Capture the cell that displays the provided text and extract its (X, Y) central coordinate. 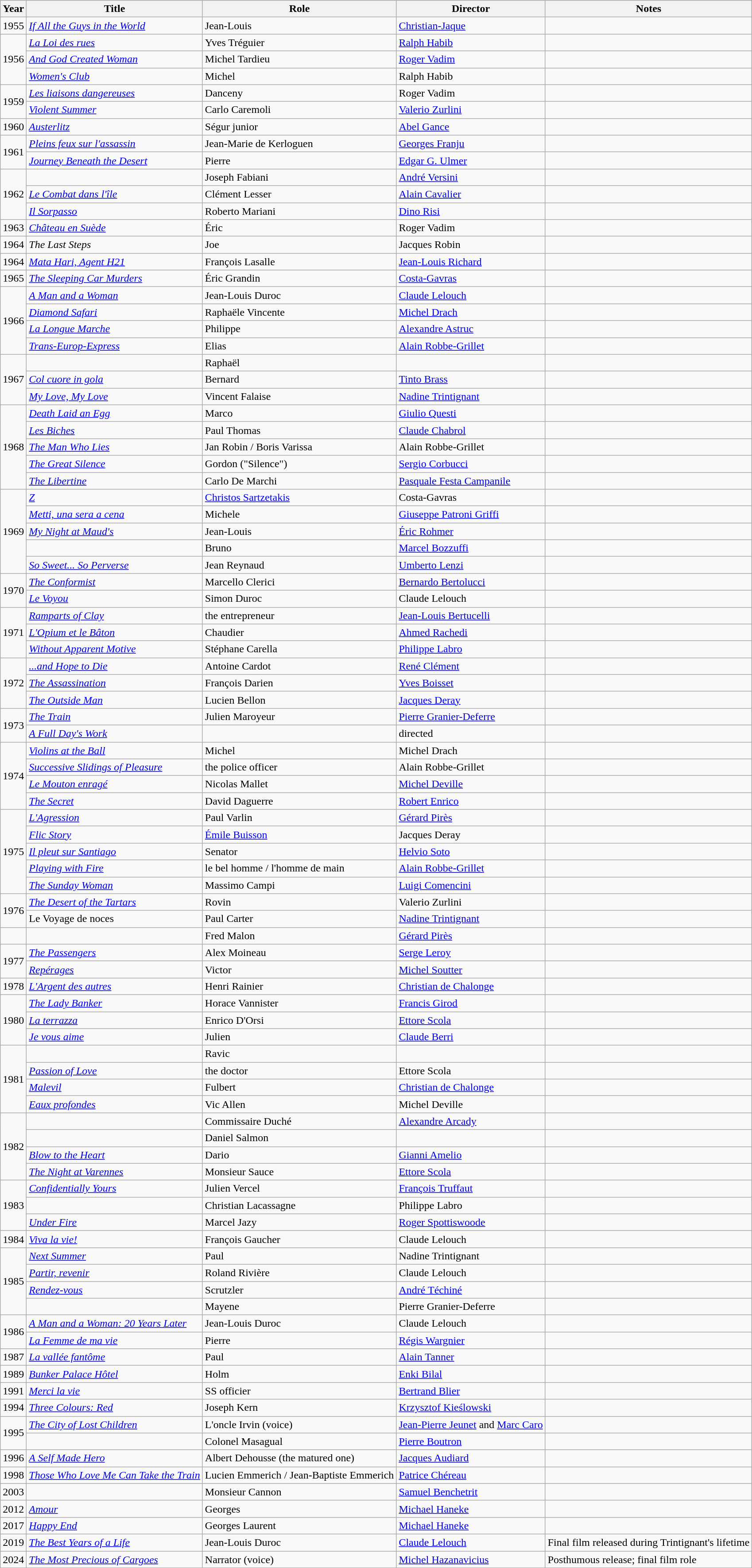
Alexandre Arcady (471, 1121)
1981 (13, 1079)
Carlo De Marchi (299, 480)
2024 (13, 1559)
André Téchiné (471, 1290)
Flic Story (115, 835)
Antoine Cardot (299, 666)
Julien Vercel (299, 1189)
La vallée fantôme (115, 1357)
Francis Girod (471, 1003)
Christian-Jaque (471, 26)
My Night at Maud's (115, 531)
Henri Rainier (299, 986)
The Secret (115, 801)
Vincent Falaise (299, 396)
The Best Years of a Life (115, 1542)
Ravic (299, 1054)
Je vous aime (115, 1037)
Ségur junior (299, 127)
1956 (13, 59)
The Lady Banker (115, 1003)
Tinto Brass (471, 379)
Holm (299, 1374)
Julien Maroyeur (299, 716)
Les Biches (115, 430)
Fred Malon (299, 936)
Le Voyage de noces (115, 919)
1968 (13, 447)
Year (13, 9)
Jean-Marie de Kerloguen (299, 143)
Lucien Emmerich / Jean-Baptiste Emmerich (299, 1475)
The Great Silence (115, 464)
The Train (115, 716)
Rendez-vous (115, 1290)
Pierre Boutron (471, 1441)
The Conformist (115, 582)
1982 (13, 1146)
1983 (13, 1205)
Gordon ("Silence") (299, 464)
Those Who Love Me Can Take the Train (115, 1475)
1998 (13, 1475)
1969 (13, 531)
André Versini (471, 177)
Le Voyou (115, 599)
Helvio Soto (471, 852)
The Man Who Lies (115, 447)
The Most Precious of Cargoes (115, 1559)
Pasquale Festa Campanile (471, 480)
Fulbert (299, 1088)
Paul Thomas (299, 430)
Paul Carter (299, 919)
A Man and a Woman: 20 Years Later (115, 1324)
Marco (299, 413)
1984 (13, 1239)
The Desert of the Tartars (115, 902)
the police officer (299, 767)
Alain Tanner (471, 1357)
Michel Tardieu (299, 59)
Joseph Kern (299, 1408)
2012 (13, 1509)
Michele (299, 515)
Enki Bilal (471, 1374)
Philippe (299, 329)
The Passengers (115, 952)
1994 (13, 1408)
Robert Enrico (471, 801)
Samuel Benchetrit (471, 1492)
Bunker Palace Hôtel (115, 1374)
Albert Dehousse (the matured one) (299, 1458)
Carlo Caremoli (299, 110)
So Sweet... So Perverse (115, 565)
1986 (13, 1332)
Merci la vie (115, 1391)
Michel Soutter (471, 969)
Joe (299, 245)
Jean-Louis Richard (471, 262)
Partir, revenir (115, 1273)
Émile Buisson (299, 835)
Simon Duroc (299, 599)
Clément Lesser (299, 194)
Trans-Europ-Express (115, 346)
Repérages (115, 969)
A Self Made Hero (115, 1458)
Director (471, 9)
La Longue Marche (115, 329)
Monsieur Cannon (299, 1492)
Alexandre Astruc (471, 329)
1960 (13, 127)
Marcel Bozzuffi (471, 548)
Patrice Chéreau (471, 1475)
1959 (13, 101)
Diamond Safari (115, 312)
My Love, My Love (115, 396)
Gianni Amelio (471, 1155)
If All the Guys in the World (115, 26)
Monsieur Sauce (299, 1172)
Raphaël (299, 363)
1972 (13, 683)
Violent Summer (115, 110)
Scrutzler (299, 1290)
Jean-Louis Bertucelli (471, 616)
The Sunday Woman (115, 885)
René Clément (471, 666)
The Outside Man (115, 700)
Roger Spottiswoode (471, 1222)
Château en Suède (115, 228)
La terrazza (115, 1020)
Il Sorpasso (115, 211)
Éric Rohmer (471, 531)
La Loi des rues (115, 43)
The Last Steps (115, 245)
Mayene (299, 1307)
The City of Lost Children (115, 1425)
Alain Cavalier (471, 194)
1995 (13, 1433)
Ramparts of Clay (115, 616)
Next Summer (115, 1256)
1978 (13, 986)
Senator (299, 852)
Successive Slidings of Pleasure (115, 767)
Commissaire Duché (299, 1121)
Marcello Clerici (299, 582)
Metti, una sera a cena (115, 515)
Women's Club (115, 76)
Title (115, 9)
François Gaucher (299, 1239)
Christos Sartzetakis (299, 498)
Edgar G. Ulmer (471, 160)
Jan Robin / Boris Varissa (299, 447)
Playing with Fire (115, 868)
Dario (299, 1155)
Austerlitz (115, 127)
Final film released during Trintignant's lifetime (648, 1542)
...and Hope to Die (115, 666)
Without Apparent Motive (115, 649)
Victor (299, 969)
Z (115, 498)
Michel Hazanavicius (471, 1559)
Notes (648, 9)
1966 (13, 321)
Narrator (voice) (299, 1559)
Giuseppe Patroni Griffi (471, 515)
Death Laid an Egg (115, 413)
Bernardo Bertolucci (471, 582)
David Daguerre (299, 801)
Chaudier (299, 632)
Georges (299, 1509)
Le Mouton enragé (115, 784)
Under Fire (115, 1222)
Éric Grandin (299, 279)
1989 (13, 1374)
Eaux profondes (115, 1104)
Joseph Fabiani (299, 177)
The Assassination (115, 683)
Alex Moineau (299, 952)
Yves Boisset (471, 683)
Yves Tréguier (299, 43)
Lucien Bellon (299, 700)
L'Argent des autres (115, 986)
Roberto Mariani (299, 211)
1975 (13, 852)
Vic Allen (299, 1104)
The Sleeping Car Murders (115, 279)
directed (471, 733)
Abel Gance (471, 127)
Role (299, 9)
L'oncle Irvin (voice) (299, 1425)
Bruno (299, 548)
Roland Rivière (299, 1273)
1955 (13, 26)
1973 (13, 725)
Massimo Campi (299, 885)
the doctor (299, 1071)
Les liaisons dangereuses (115, 93)
1977 (13, 961)
2019 (13, 1542)
1991 (13, 1391)
the entrepreneur (299, 616)
Claude Berri (471, 1037)
Umberto Lenzi (471, 565)
Violins at the Ball (115, 751)
Georges Franju (471, 143)
Journey Beneath the Desert (115, 160)
Stéphane Carella (299, 649)
Posthumous release; final film role (648, 1559)
2003 (13, 1492)
L'Agression (115, 818)
Malevil (115, 1088)
Régis Wargnier (471, 1340)
Ahmed Rachedi (471, 632)
1962 (13, 194)
Christian Lacassagne (299, 1205)
1974 (13, 776)
Julien (299, 1037)
Jean-Pierre Jeunet and Marc Caro (471, 1425)
Mata Hari, Agent H21 (115, 262)
La Femme de ma vie (115, 1340)
2017 (13, 1525)
1996 (13, 1458)
Luigi Comencini (471, 885)
1963 (13, 228)
Dino Risi (471, 211)
Viva la vie! (115, 1239)
Horace Vannister (299, 1003)
1980 (13, 1020)
A Full Day's Work (115, 733)
Bernard (299, 379)
Confidentially Yours (115, 1189)
Three Colours: Red (115, 1408)
Enrico D'Orsi (299, 1020)
Nicolas Mallet (299, 784)
Happy End (115, 1525)
Georges Laurent (299, 1525)
The Night at Varennes (115, 1172)
Jean Reynaud (299, 565)
Marcel Jazy (299, 1222)
1976 (13, 910)
Krzysztof Kieślowski (471, 1408)
Il pleut sur Santiago (115, 852)
Elias (299, 346)
Sergio Corbucci (471, 464)
Jacques Audiard (471, 1458)
Serge Leroy (471, 952)
Rovin (299, 902)
Raphaële Vincente (299, 312)
1987 (13, 1357)
François Darien (299, 683)
Pleins feux sur l'assassin (115, 143)
Le Combat dans l'île (115, 194)
Col cuore in gola (115, 379)
1961 (13, 152)
Claude Chabrol (471, 430)
Blow to the Heart (115, 1155)
François Lasalle (299, 262)
SS officier (299, 1391)
Passion of Love (115, 1071)
1967 (13, 379)
1971 (13, 632)
1970 (13, 590)
A Man and a Woman (115, 295)
Éric (299, 228)
1985 (13, 1281)
1965 (13, 279)
Jacques Robin (471, 245)
The Libertine (115, 480)
Colonel Masagual (299, 1441)
Paul Varlin (299, 818)
Giulio Questi (471, 413)
le bel homme / l'homme de main (299, 868)
Bertrand Blier (471, 1391)
Amour (115, 1509)
L'Opium et le Bâton (115, 632)
Danceny (299, 93)
Daniel Salmon (299, 1138)
And God Created Woman (115, 59)
François Truffaut (471, 1189)
